Search for the cell housing the specified text and yield its (X, Y) center coordinate. 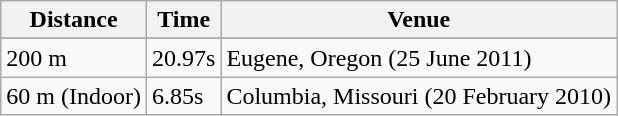
200 m (74, 58)
Columbia, Missouri (20 February 2010) (419, 96)
Venue (419, 20)
Eugene, Oregon (25 June 2011) (419, 58)
20.97s (183, 58)
60 m (Indoor) (74, 96)
Time (183, 20)
Distance (74, 20)
6.85s (183, 96)
